Find where the given text appears and provide that cell's center as [X, Y] coordinate. 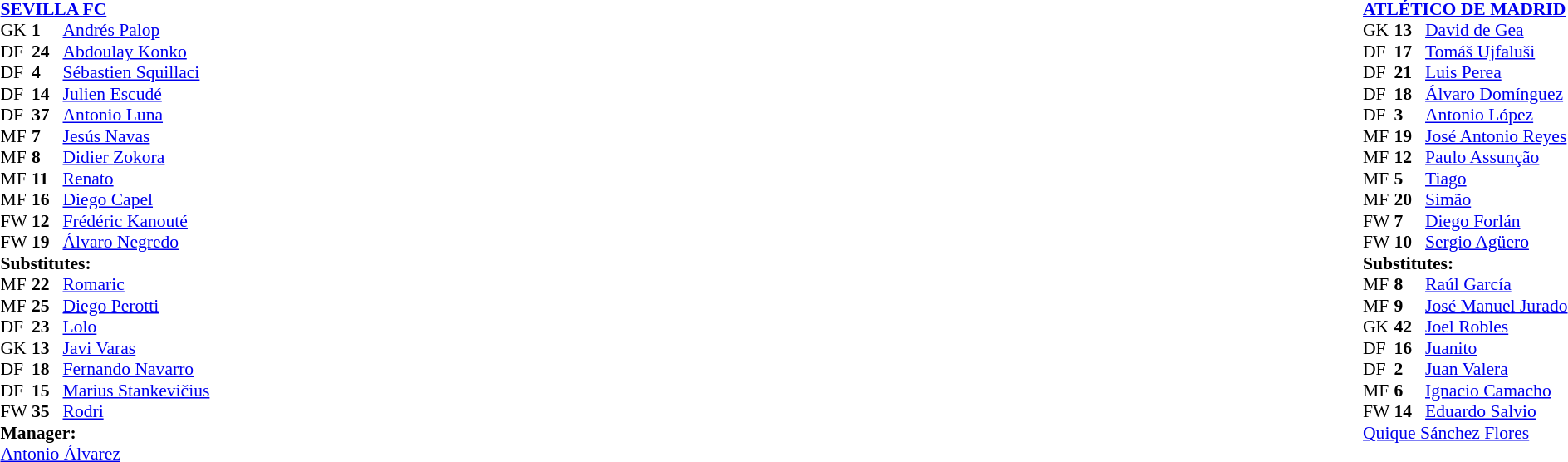
Ignacio Camacho [1497, 391]
José Manuel Jurado [1497, 306]
1 [47, 31]
21 [1410, 72]
Antonio Luna [136, 116]
Marius Stankevičius [136, 391]
25 [47, 306]
17 [1410, 52]
24 [47, 52]
10 [1410, 242]
Tomáš Ujfaluši [1497, 52]
Frédéric Kanouté [136, 221]
Sergio Agüero [1497, 242]
22 [47, 285]
2 [1410, 370]
Álvaro Domínguez [1497, 94]
Tiago [1497, 179]
15 [47, 391]
Diego Capel [136, 200]
Renato [136, 179]
Eduardo Salvio [1497, 411]
Lolo [136, 327]
Juanito [1497, 348]
Rodri [136, 411]
42 [1410, 327]
20 [1410, 200]
3 [1410, 116]
5 [1410, 179]
23 [47, 327]
37 [47, 116]
Javi Varas [136, 348]
Raúl García [1497, 285]
4 [47, 72]
Julien Escudé [136, 94]
Diego Forlán [1497, 221]
Manager: [105, 433]
Quique Sánchez Flores [1465, 433]
Juan Valera [1497, 370]
11 [47, 179]
35 [47, 411]
Didier Zokora [136, 157]
José Antonio Reyes [1497, 136]
9 [1410, 306]
Abdoulay Konko [136, 52]
Joel Robles [1497, 327]
Paulo Assunção [1497, 157]
David de Gea [1497, 31]
Jesús Navas [136, 136]
6 [1410, 391]
Diego Perotti [136, 306]
Andrés Palop [136, 31]
Luis Perea [1497, 72]
Simão [1497, 200]
Antonio López [1497, 116]
Sébastien Squillaci [136, 72]
Álvaro Negredo [136, 242]
Fernando Navarro [136, 370]
Romaric [136, 285]
